Pinpoint the cell where the given text exists, returning its [x, y] midpoint coordinate. 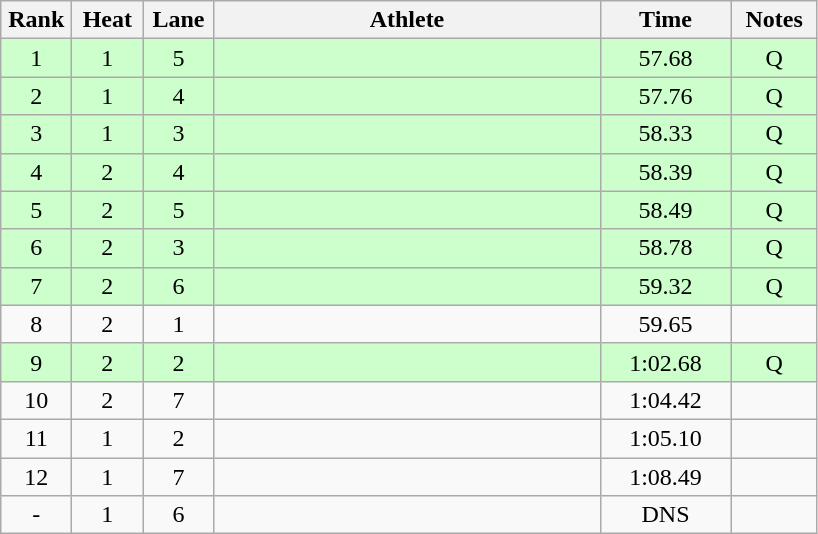
57.76 [666, 96]
8 [36, 324]
58.33 [666, 134]
57.68 [666, 58]
58.49 [666, 210]
Heat [108, 20]
Rank [36, 20]
DNS [666, 515]
10 [36, 400]
59.32 [666, 286]
Notes [774, 20]
58.39 [666, 172]
9 [36, 362]
1:05.10 [666, 438]
11 [36, 438]
1:08.49 [666, 477]
- [36, 515]
Lane [178, 20]
1:04.42 [666, 400]
12 [36, 477]
58.78 [666, 248]
Athlete [407, 20]
1:02.68 [666, 362]
Time [666, 20]
59.65 [666, 324]
